Capture the cell that displays the provided text and extract its [X, Y] central coordinate. 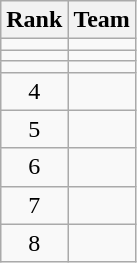
4 [34, 91]
5 [34, 129]
7 [34, 205]
Rank [34, 20]
6 [34, 167]
8 [34, 243]
Team [102, 20]
